Provide the (X, Y) coordinate of the cell's center where the given text is located.  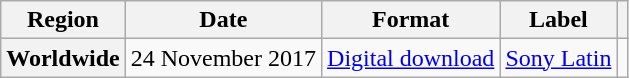
Worldwide (63, 58)
Format (411, 20)
24 November 2017 (223, 58)
Date (223, 20)
Region (63, 20)
Sony Latin (558, 58)
Label (558, 20)
Digital download (411, 58)
